Provide the (x, y) coordinate of the cell's center where the given text is located.  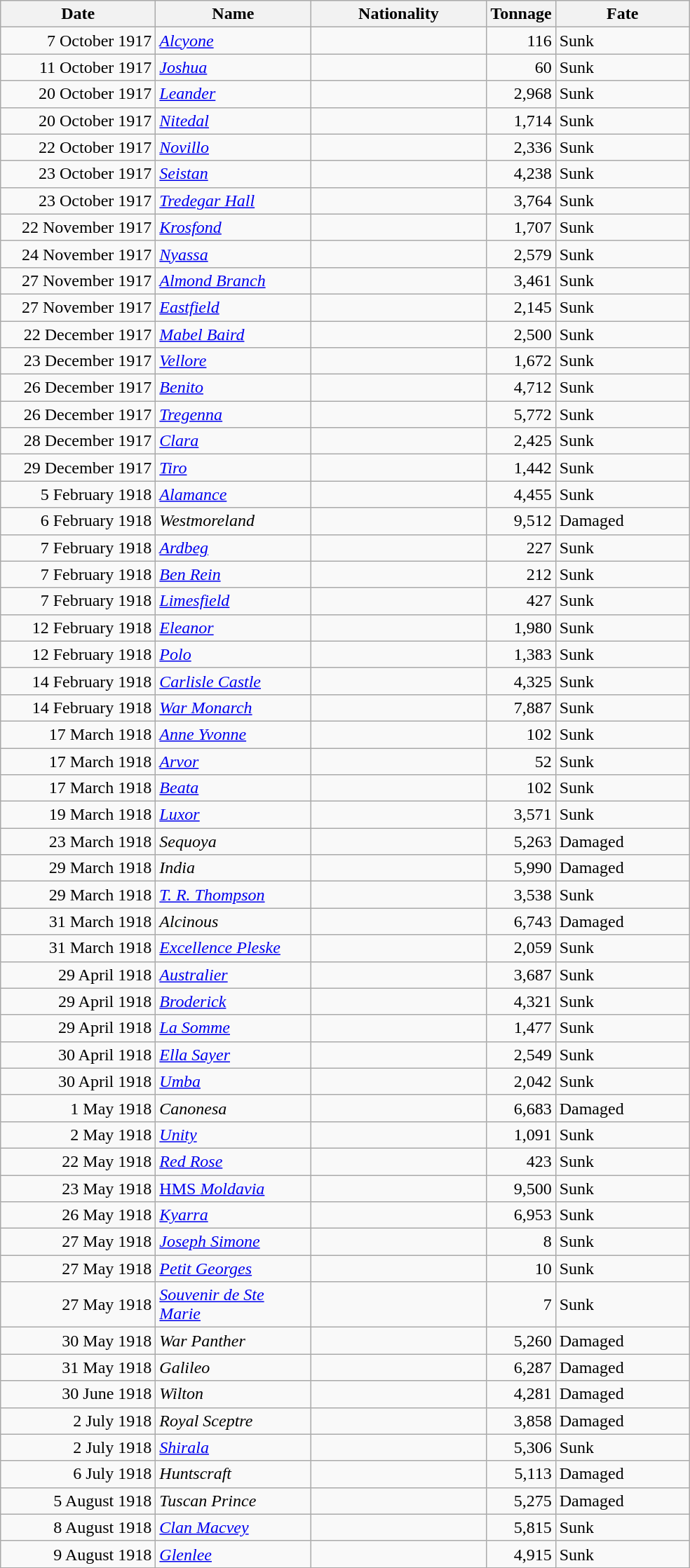
Carlisle Castle (233, 681)
Kyarra (233, 1215)
Australier (233, 975)
1,442 (521, 468)
5,306 (521, 1447)
Benito (233, 388)
Vellore (233, 361)
Alcinous (233, 921)
Galileo (233, 1367)
6,953 (521, 1215)
3,461 (521, 281)
24 November 1917 (79, 254)
5,260 (521, 1341)
Novillo (233, 147)
423 (521, 1161)
212 (521, 574)
HMS Moldavia (233, 1189)
Sequoya (233, 842)
22 November 1917 (79, 227)
19 March 1918 (79, 815)
5,815 (521, 1527)
6,683 (521, 1108)
6 July 1918 (79, 1474)
6 February 1918 (79, 521)
8 August 1918 (79, 1527)
Joseph Simone (233, 1242)
23 May 1918 (79, 1189)
3,858 (521, 1421)
31 May 1918 (79, 1367)
1,707 (521, 227)
Arvor (233, 761)
28 December 1917 (79, 441)
Leander (233, 94)
227 (521, 548)
Joshua (233, 67)
Beata (233, 788)
1,383 (521, 654)
3,538 (521, 895)
60 (521, 67)
Fate (623, 14)
23 March 1918 (79, 842)
Seistan (233, 174)
Broderick (233, 1001)
Wilton (233, 1394)
Unity (233, 1135)
22 October 1917 (79, 147)
Alcyone (233, 41)
2,336 (521, 147)
22 May 1918 (79, 1161)
11 October 1917 (79, 67)
Tuscan Prince (233, 1501)
10 (521, 1269)
6,287 (521, 1367)
Name (233, 14)
War Monarch (233, 708)
5,263 (521, 842)
Clara (233, 441)
4,321 (521, 1001)
2,042 (521, 1081)
Tregenna (233, 414)
7,887 (521, 708)
2,425 (521, 441)
Nyassa (233, 254)
22 December 1917 (79, 334)
1,477 (521, 1028)
Anne Yvonne (233, 734)
3,764 (521, 201)
Eastfield (233, 307)
War Panther (233, 1341)
Almond Branch (233, 281)
9,500 (521, 1189)
1,980 (521, 628)
3,687 (521, 975)
India (233, 868)
2,145 (521, 307)
427 (521, 601)
1,672 (521, 361)
Alamance (233, 494)
Petit Georges (233, 1269)
9,512 (521, 521)
Mabel Baird (233, 334)
Nitedal (233, 121)
Eleanor (233, 628)
116 (521, 41)
Nationality (398, 14)
Date (79, 14)
7 October 1917 (79, 41)
La Somme (233, 1028)
5,772 (521, 414)
Huntscraft (233, 1474)
Royal Sceptre (233, 1421)
Tiro (233, 468)
Tredegar Hall (233, 201)
3,571 (521, 815)
2,579 (521, 254)
5 August 1918 (79, 1501)
2,549 (521, 1055)
Glenlee (233, 1554)
4,712 (521, 388)
4,915 (521, 1554)
26 May 1918 (79, 1215)
Souvenir de Ste Marie (233, 1304)
Umba (233, 1081)
2 May 1918 (79, 1135)
Westmoreland (233, 521)
2,500 (521, 334)
8 (521, 1242)
Red Rose (233, 1161)
7 (521, 1304)
5 February 1918 (79, 494)
1 May 1918 (79, 1108)
6,743 (521, 921)
4,325 (521, 681)
1,091 (521, 1135)
Ella Sayer (233, 1055)
52 (521, 761)
Ben Rein (233, 574)
5,275 (521, 1501)
Tonnage (521, 14)
29 December 1917 (79, 468)
5,990 (521, 868)
30 May 1918 (79, 1341)
2,059 (521, 948)
Shirala (233, 1447)
Clan Macvey (233, 1527)
5,113 (521, 1474)
4,455 (521, 494)
2,968 (521, 94)
Polo (233, 654)
Limesfield (233, 601)
Luxor (233, 815)
T. R. Thompson (233, 895)
30 June 1918 (79, 1394)
Canonesa (233, 1108)
23 December 1917 (79, 361)
9 August 1918 (79, 1554)
Krosfond (233, 227)
1,714 (521, 121)
Excellence Pleske (233, 948)
4,238 (521, 174)
Ardbeg (233, 548)
4,281 (521, 1394)
